Provide the [x, y] coordinate of the cell's center where the given text is located.  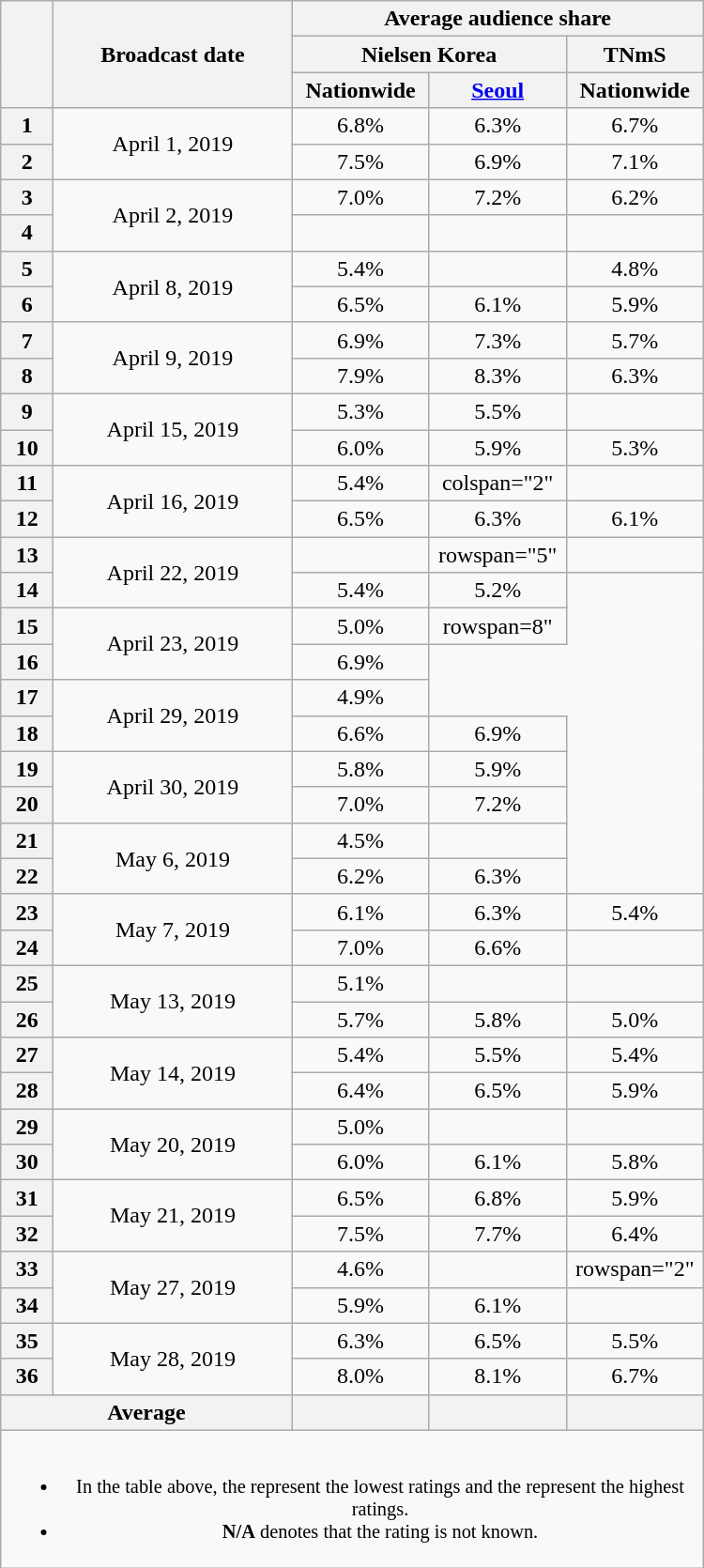
13 [27, 555]
April 2, 2019 [173, 215]
Seoul [497, 90]
May 13, 2019 [173, 1001]
24 [27, 947]
Average [146, 1412]
April 1, 2019 [173, 144]
Average audience share [497, 19]
27 [27, 1055]
5.2% [497, 591]
April 22, 2019 [173, 573]
30 [27, 1162]
May 20, 2019 [173, 1145]
11 [27, 484]
25 [27, 983]
4.6% [360, 1269]
4 [27, 233]
10 [27, 448]
8.1% [497, 1376]
34 [27, 1305]
April 15, 2019 [173, 429]
May 21, 2019 [173, 1216]
2 [27, 161]
7.1% [635, 161]
7.3% [497, 340]
April 29, 2019 [173, 715]
May 6, 2019 [173, 858]
7.7% [497, 1234]
29 [27, 1127]
15 [27, 626]
22 [27, 876]
April 9, 2019 [173, 358]
In the table above, the represent the lowest ratings and the represent the highest ratings.N/A denotes that the rating is not known. [352, 1499]
14 [27, 591]
17 [27, 698]
5 [27, 269]
4.8% [635, 269]
3 [27, 197]
35 [27, 1341]
Nielsen Korea [429, 54]
April 30, 2019 [173, 787]
rowspan="2" [635, 1269]
33 [27, 1269]
21 [27, 840]
May 14, 2019 [173, 1073]
April 8, 2019 [173, 286]
23 [27, 912]
rowspan=8" [497, 626]
1 [27, 126]
Broadcast date [173, 54]
May 7, 2019 [173, 930]
rowspan="5" [497, 555]
7 [27, 340]
26 [27, 1019]
5.1% [360, 983]
7.9% [360, 376]
April 23, 2019 [173, 644]
36 [27, 1376]
colspan="2" [497, 484]
32 [27, 1234]
18 [27, 733]
16 [27, 662]
May 28, 2019 [173, 1359]
4.9% [360, 698]
April 16, 2019 [173, 501]
8.0% [360, 1376]
20 [27, 805]
4.5% [360, 840]
6 [27, 304]
May 27, 2019 [173, 1287]
12 [27, 519]
8 [27, 376]
8.3% [497, 376]
28 [27, 1091]
31 [27, 1198]
TNmS [635, 54]
9 [27, 411]
19 [27, 769]
